Scan for the cell matching the given text and deliver its [x, y] coordinate at center. 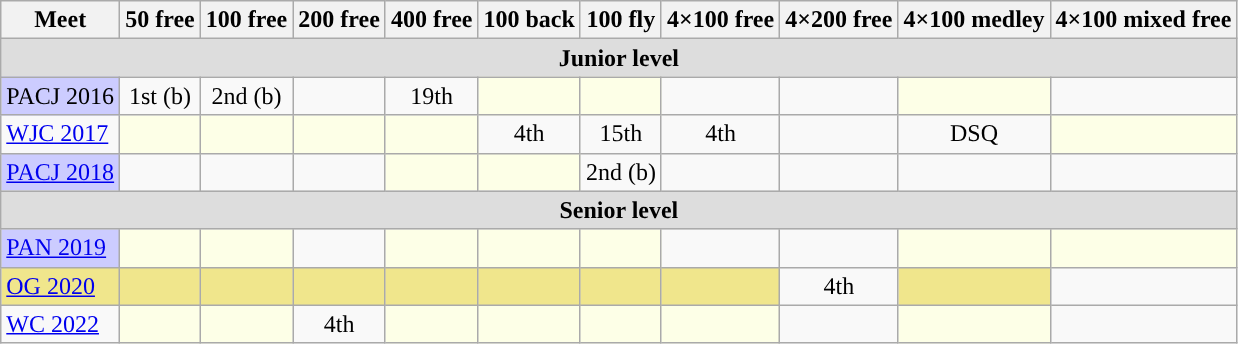
15th [620, 134]
100 back [529, 20]
4×100 free [720, 20]
OG 2020 [60, 286]
PACJ 2016 [60, 96]
Junior level [619, 58]
1st (b) [160, 96]
Senior level [619, 210]
19th [432, 96]
100 free [246, 20]
WJC 2017 [60, 134]
400 free [432, 20]
PAN 2019 [60, 248]
4×100 mixed free [1144, 20]
50 free [160, 20]
200 free [340, 20]
DSQ [974, 134]
4×200 free [839, 20]
4×100 medley [974, 20]
WC 2022 [60, 324]
Meet [60, 20]
PACJ 2018 [60, 172]
100 fly [620, 20]
